For the text-containing cell, return its midpoint in (x, y) coordinate format. 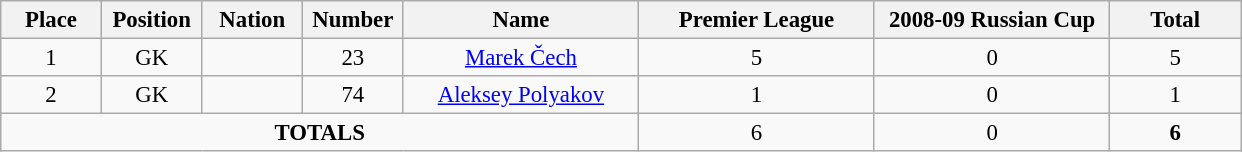
Position (152, 20)
Premier League (757, 20)
74 (354, 95)
23 (354, 58)
Place (52, 20)
Name (521, 20)
Nation (252, 20)
2 (52, 95)
Aleksey Polyakov (521, 95)
Marek Čech (521, 58)
Total (1176, 20)
Number (354, 20)
TOTALS (320, 133)
2008-09 Russian Cup (992, 20)
